Pinpoint the cell where the given text exists, returning its [x, y] midpoint coordinate. 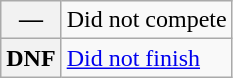
Did not compete [146, 20]
Did not finish [146, 58]
DNF [31, 58]
— [31, 20]
